Scan for the cell matching the given text and deliver its [x, y] coordinate at center. 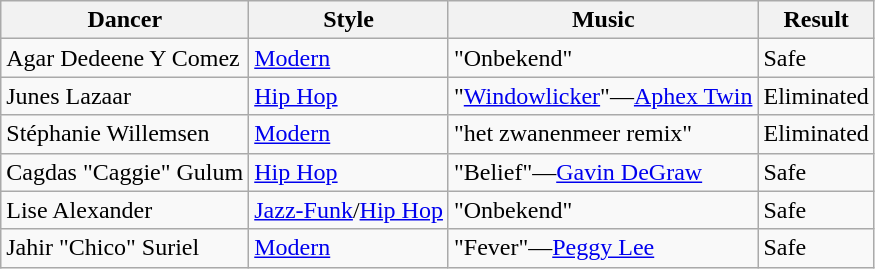
Stéphanie Willemsen [125, 134]
Cagdas "Caggie" Gulum [125, 172]
"Fever"—Peggy Lee [603, 248]
"Belief"—Gavin DeGraw [603, 172]
Result [816, 20]
"het zwanenmeer remix" [603, 134]
Music [603, 20]
Jazz-Funk/Hip Hop [349, 210]
"Windowlicker"—Aphex Twin [603, 96]
Dancer [125, 20]
Agar Dedeene Y Comez [125, 58]
Jahir "Chico" Suriel [125, 248]
Style [349, 20]
Junes Lazaar [125, 96]
Lise Alexander [125, 210]
